Pinpoint the cell where the given text exists, returning its (X, Y) midpoint coordinate. 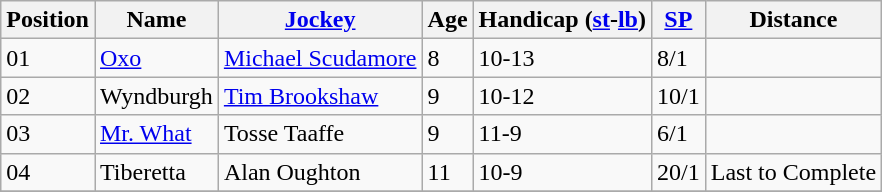
8 (448, 58)
10-12 (562, 96)
11-9 (562, 134)
Name (156, 20)
11 (448, 172)
03 (48, 134)
Distance (793, 20)
Wyndburgh (156, 96)
Michael Scudamore (320, 58)
Handicap (st-lb) (562, 20)
04 (48, 172)
Alan Oughton (320, 172)
Age (448, 20)
02 (48, 96)
Jockey (320, 20)
Tim Brookshaw (320, 96)
10/1 (678, 96)
6/1 (678, 134)
Last to Complete (793, 172)
Tosse Taaffe (320, 134)
8/1 (678, 58)
Mr. What (156, 134)
Position (48, 20)
Oxo (156, 58)
Tiberetta (156, 172)
01 (48, 58)
20/1 (678, 172)
SP (678, 20)
10-13 (562, 58)
10-9 (562, 172)
